Return [X, Y] of the center of cell containing provided text 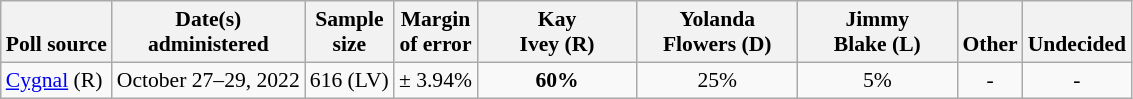
Cygnal (R) [56, 80]
Other [990, 32]
KayIvey (R) [557, 32]
Date(s)administered [208, 32]
Marginof error [436, 32]
JimmyBlake (L) [877, 32]
25% [717, 80]
± 3.94% [436, 80]
Poll source [56, 32]
5% [877, 80]
Samplesize [350, 32]
YolandaFlowers (D) [717, 32]
616 (LV) [350, 80]
October 27–29, 2022 [208, 80]
60% [557, 80]
Undecided [1077, 32]
